Determine the [X, Y] coordinate at the center of the cell enclosing the given text.  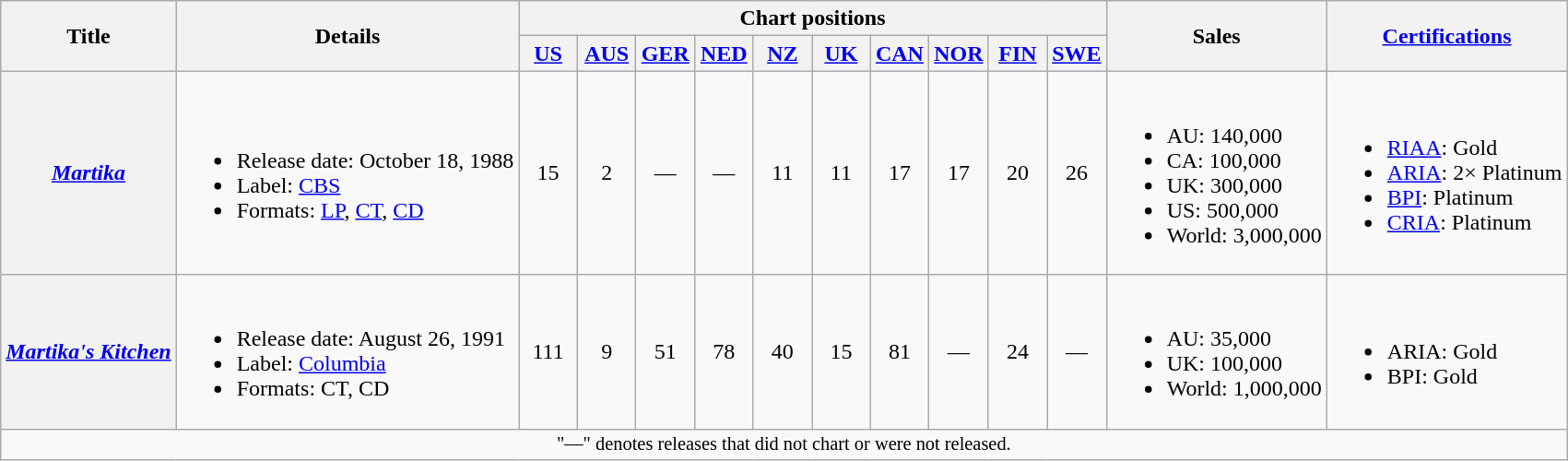
24 [1018, 352]
111 [548, 352]
AU: 35,000UK: 100,000World: 1,000,000 [1217, 352]
RIAA: GoldARIA: 2× PlatinumBPI: PlatinumCRIA: Platinum [1447, 173]
Martika's Kitchen [88, 352]
40 [783, 352]
UK [842, 53]
26 [1077, 173]
AU: 140,000CA: 100,000UK: 300,000US: 500,000World: 3,000,000 [1217, 173]
NED [724, 53]
CAN [900, 53]
78 [724, 352]
ARIA: GoldBPI: Gold [1447, 352]
Release date: October 18, 1988Label: CBSFormats: LP, CT, CD [348, 173]
NOR [959, 53]
81 [900, 352]
Title [88, 36]
20 [1018, 173]
Chart positions [813, 18]
2 [607, 173]
AUS [607, 53]
US [548, 53]
Sales [1217, 36]
51 [666, 352]
SWE [1077, 53]
Release date: August 26, 1991Label: ColumbiaFormats: CT, CD [348, 352]
Details [348, 36]
GER [666, 53]
Martika [88, 173]
FIN [1018, 53]
9 [607, 352]
Certifications [1447, 36]
"—" denotes releases that did not chart or were not released. [784, 444]
NZ [783, 53]
